Find where the given text appears and provide that cell's center as (x, y) coordinate. 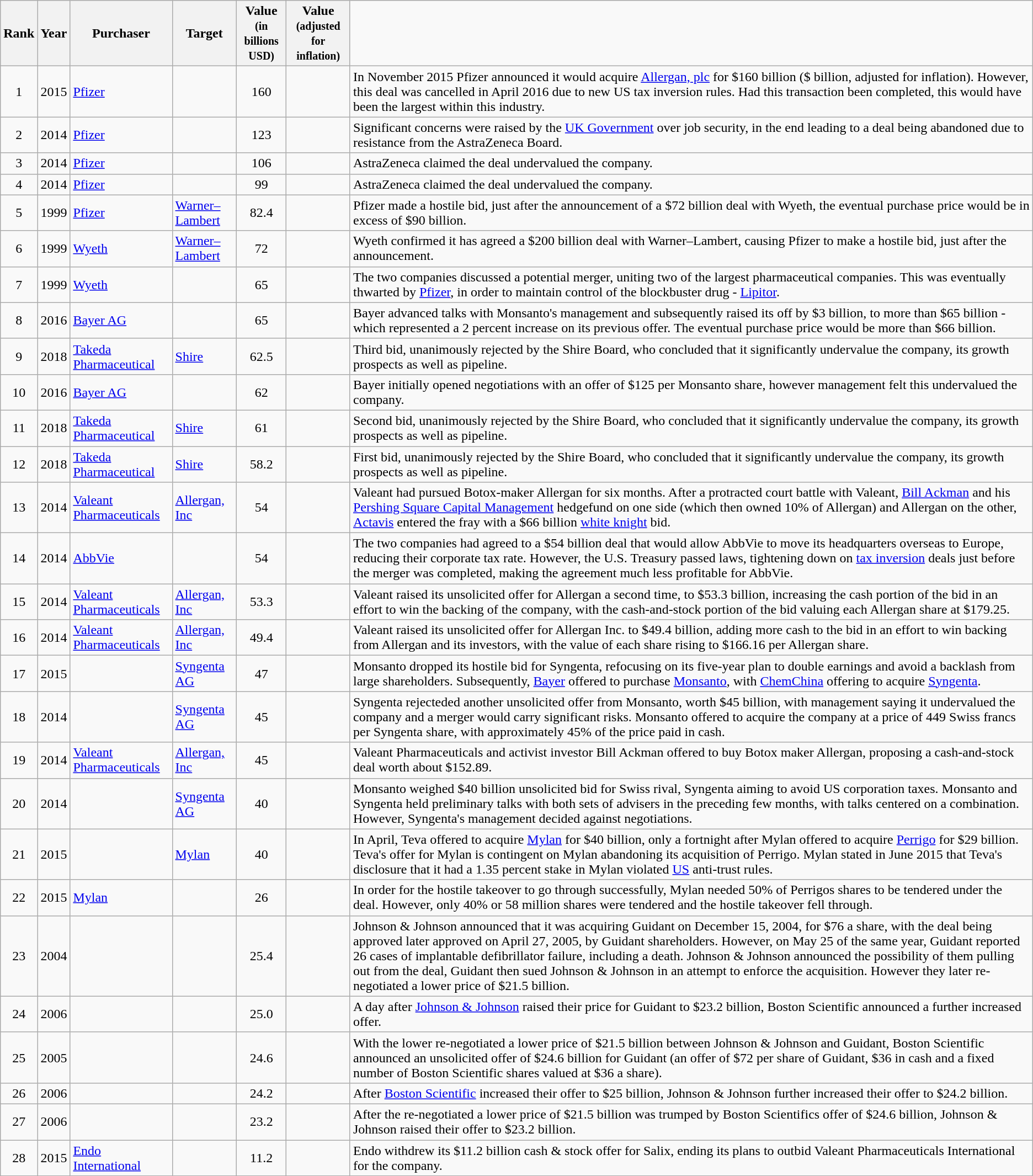
Target (204, 33)
6 (19, 248)
12 (19, 464)
Wyeth confirmed it has agreed a $200 billion deal with Warner–Lambert, causing Pfizer to make a hostile bid, just after the announcement. (691, 248)
106 (261, 163)
28 (19, 1158)
4 (19, 184)
16 (19, 638)
23 (19, 956)
24 (19, 1014)
After Boston Scientific increased their offer to $25 billion, Johnson & Johnson further increased their offer to $24.2 billion. (691, 1093)
21 (19, 854)
2 (19, 135)
Rank (19, 33)
24.2 (261, 1093)
99 (261, 184)
160 (261, 92)
Purchaser (121, 33)
Endo withdrew its $11.2 billion cash & stock offer for Salix, ending its plans to outbid Valeant Pharmaceuticals International for the company. (691, 1158)
17 (19, 673)
11 (19, 428)
15 (19, 602)
22 (19, 897)
Valeant Pharmaceuticals and activist investor Bill Ackman offered to buy Botox maker Allergan, proposing a cash-and-stock deal worth about $152.89. (691, 760)
25.0 (261, 1014)
25.4 (261, 956)
82.4 (261, 213)
Year (54, 33)
13 (19, 508)
14 (19, 558)
Value(adjusted for inflation) (318, 33)
1 (19, 92)
53.3 (261, 602)
10 (19, 392)
20 (19, 803)
2005 (54, 1057)
2004 (54, 956)
49.4 (261, 638)
25 (19, 1057)
A day after Johnson & Johnson raised their price for Guidant to $23.2 billion, Boston Scientific announced a further increased offer. (691, 1014)
11.2 (261, 1158)
58.2 (261, 464)
62.5 (261, 356)
7 (19, 285)
Bayer initially opened negotiations with an offer of $125 per Monsanto share, however management felt this undervalued the company. (691, 392)
18 (19, 717)
8 (19, 320)
72 (261, 248)
Value(in billions USD) (261, 33)
19 (19, 760)
47 (261, 673)
5 (19, 213)
9 (19, 356)
62 (261, 392)
Endo International (121, 1158)
61 (261, 428)
AbbVie (121, 558)
24.6 (261, 1057)
3 (19, 163)
123 (261, 135)
23.2 (261, 1121)
27 (19, 1121)
